Locate the cell with the specified text and output its [x, y] center coordinate. 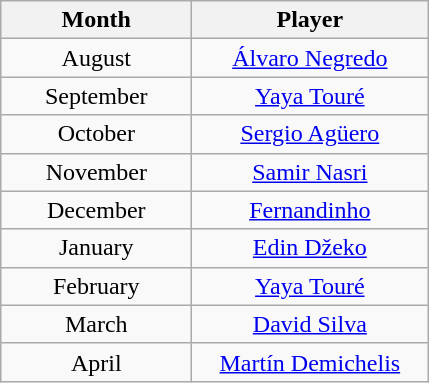
David Silva [310, 324]
October [96, 134]
Sergio Agüero [310, 134]
Álvaro Negredo [310, 58]
December [96, 210]
Edin Džeko [310, 248]
April [96, 362]
Samir Nasri [310, 172]
March [96, 324]
August [96, 58]
November [96, 172]
Fernandinho [310, 210]
Player [310, 20]
September [96, 96]
Martín Demichelis [310, 362]
February [96, 286]
Month [96, 20]
January [96, 248]
